Provide the (x, y) coordinate of the cell's center where the given text is located.  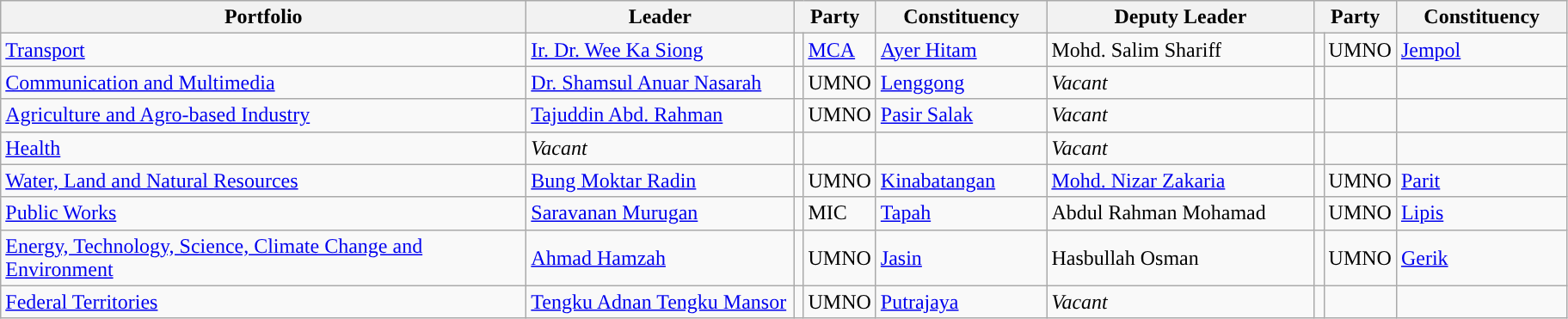
Dr. Shamsul Anuar Nasarah (661, 83)
Agriculture and Agro-based Industry (263, 115)
Deputy Leader (1180, 17)
Tajuddin Abd. Rahman (661, 115)
Leader (661, 17)
Tapah (962, 213)
Jasin (962, 258)
Public Works (263, 213)
Pasir Salak (962, 115)
Ir. Dr. Wee Ka Siong (661, 50)
Jempol (1481, 50)
Parit (1481, 181)
Communication and Multimedia (263, 83)
Hasbullah Osman (1180, 258)
Portfolio (263, 17)
Kinabatangan (962, 181)
MCA (839, 50)
Ahmad Hamzah (661, 258)
Water, Land and Natural Resources (263, 181)
Bung Moktar Radin (661, 181)
Mohd. Salim Shariff (1180, 50)
Tengku Adnan Tengku Mansor (661, 302)
Federal Territories (263, 302)
Energy, Technology, Science, Climate Change and Environment (263, 258)
MIC (839, 213)
Putrajaya (962, 302)
Gerik (1481, 258)
Transport (263, 50)
Mohd. Nizar Zakaria (1180, 181)
Health (263, 148)
Saravanan Murugan (661, 213)
Abdul Rahman Mohamad (1180, 213)
Ayer Hitam (962, 50)
Lipis (1481, 213)
Lenggong (962, 83)
